Locate the cell with the specified text and output its [X, Y] center coordinate. 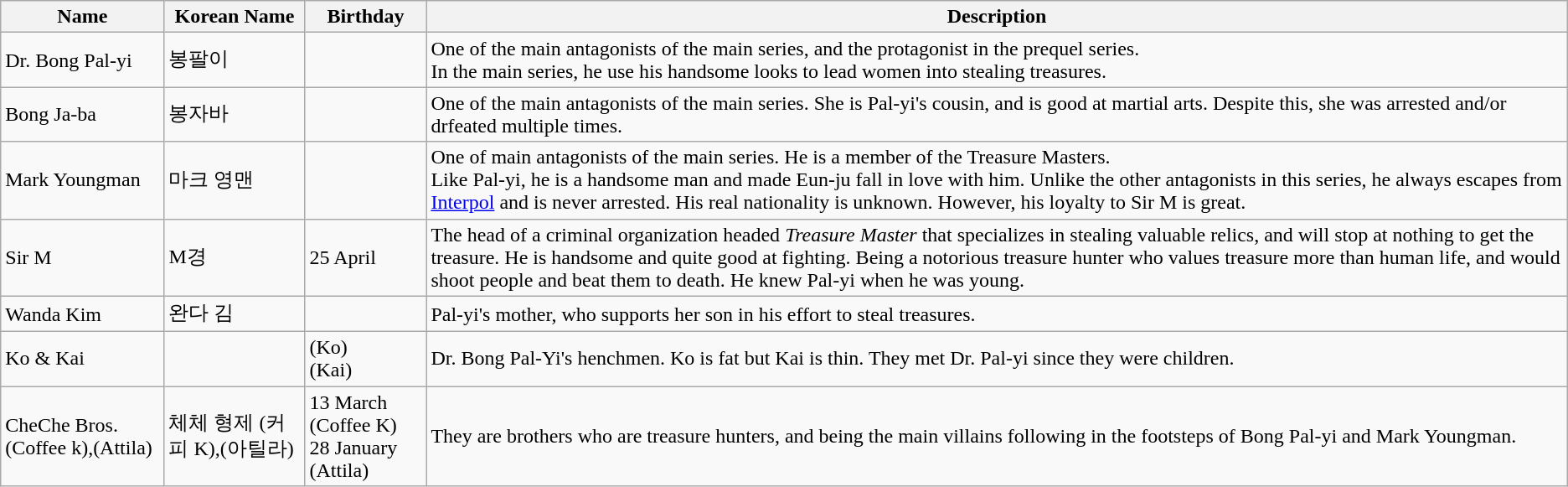
Mark Youngman [82, 180]
마크 영맨 [235, 180]
Ko & Kai [82, 359]
Wanda Kim [82, 313]
Korean Name [235, 17]
CheChe Bros. (Coffee k),(Attila) [82, 436]
Pal-yi's mother, who supports her son in his effort to steal treasures. [997, 313]
M경 [235, 257]
Name [82, 17]
Birthday [365, 17]
Sir M [82, 257]
Description [997, 17]
They are brothers who are treasure hunters, and being the main villains following in the footsteps of Bong Pal-yi and Mark Youngman. [997, 436]
체체 형제 (커피 K),(아틸라) [235, 436]
완다 김 [235, 313]
Dr. Bong Pal-yi [82, 60]
봉팔이 [235, 60]
13 March (Coffee K)28 January (Attila) [365, 436]
Dr. Bong Pal-Yi's henchmen. Ko is fat but Kai is thin. They met Dr. Pal-yi since they were children. [997, 359]
봉자바 [235, 114]
(Ko) (Kai) [365, 359]
Bong Ja-ba [82, 114]
25 April [365, 257]
